Provide the [x, y] coordinate of the cell's center where the given text is located.  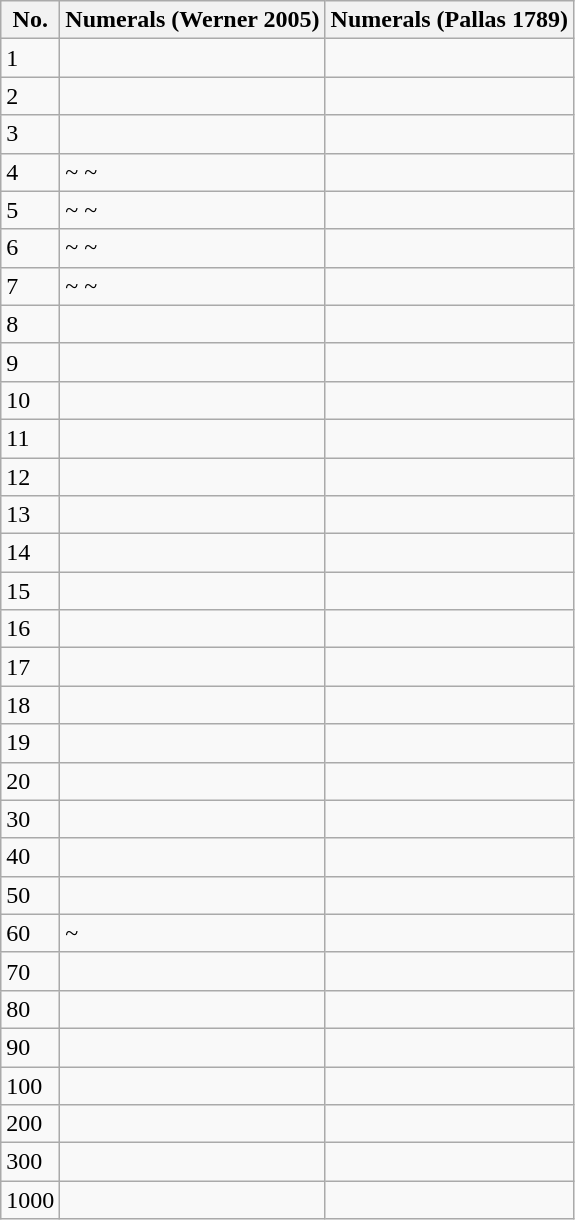
17 [30, 667]
2 [30, 96]
5 [30, 210]
90 [30, 1047]
1000 [30, 1200]
7 [30, 286]
18 [30, 705]
Numerals (Werner 2005) [192, 20]
100 [30, 1085]
200 [30, 1124]
16 [30, 629]
11 [30, 438]
10 [30, 400]
50 [30, 895]
40 [30, 857]
9 [30, 362]
No. [30, 20]
14 [30, 553]
4 [30, 172]
300 [30, 1162]
80 [30, 1009]
19 [30, 743]
12 [30, 477]
Numerals (Pallas 1789) [449, 20]
20 [30, 781]
6 [30, 248]
70 [30, 971]
~ [192, 933]
3 [30, 134]
15 [30, 591]
13 [30, 515]
1 [30, 58]
60 [30, 933]
8 [30, 324]
30 [30, 819]
